Provide the [x, y] coordinate of the cell's center where the given text is located.  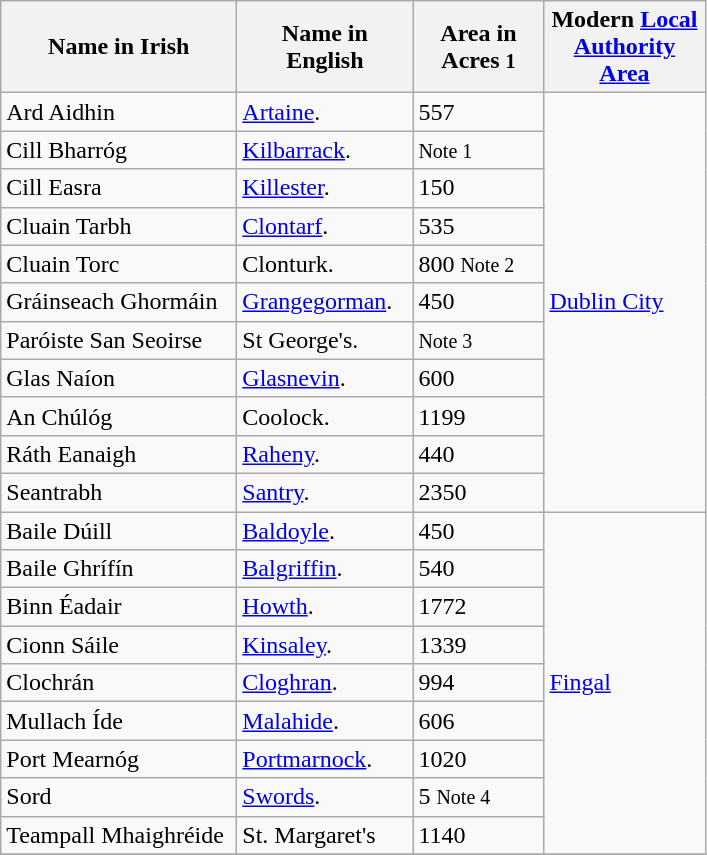
Baile Dúill [119, 531]
Cloghran. [325, 683]
St. Margaret's [325, 835]
Grangegorman. [325, 302]
Modern Local Authority Area [624, 47]
An Chúlóg [119, 416]
2350 [478, 492]
Kinsaley. [325, 645]
5 Note 4 [478, 797]
Mullach Íde [119, 721]
Kilbarrack. [325, 150]
1339 [478, 645]
150 [478, 188]
Cluain Torc [119, 264]
Balgriffin. [325, 569]
Dublin City [624, 302]
535 [478, 226]
Name in English [325, 47]
Cluain Tarbh [119, 226]
Ard Aidhin [119, 112]
Swords. [325, 797]
Santry. [325, 492]
Glas Naíon [119, 378]
Coolock. [325, 416]
1199 [478, 416]
Howth. [325, 607]
600 [478, 378]
800 Note 2 [478, 264]
Area in Acres 1 [478, 47]
606 [478, 721]
Glasnevin. [325, 378]
Cill Easra [119, 188]
Clontarf. [325, 226]
St George's. [325, 340]
Malahide. [325, 721]
Raheny. [325, 454]
Port Mearnóg [119, 759]
Fingal [624, 684]
Clonturk. [325, 264]
1140 [478, 835]
Gráinseach Ghormáin [119, 302]
Teampall Mhaighréide [119, 835]
Portmarnock. [325, 759]
Cionn Sáile [119, 645]
994 [478, 683]
Ráth Eanaigh [119, 454]
Paróiste San Seoirse [119, 340]
Artaine. [325, 112]
Cill Bharróg [119, 150]
Baile Ghrífín [119, 569]
Seantrabh [119, 492]
Sord [119, 797]
540 [478, 569]
Note 3 [478, 340]
1772 [478, 607]
Name in Irish [119, 47]
1020 [478, 759]
Baldoyle. [325, 531]
Note 1 [478, 150]
557 [478, 112]
440 [478, 454]
Binn Éadair [119, 607]
Clochrán [119, 683]
Killester. [325, 188]
